From the cell containing the given text, extract its center point as [X, Y] coordinate. 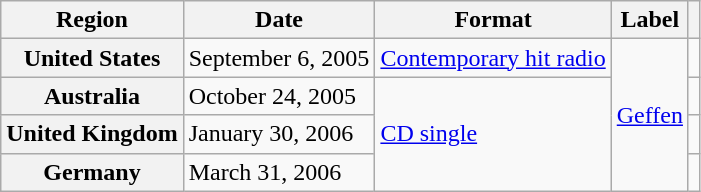
Label [650, 20]
January 30, 2006 [279, 134]
United Kingdom [92, 134]
Australia [92, 96]
March 31, 2006 [279, 172]
Region [92, 20]
Date [279, 20]
Geffen [650, 115]
Contemporary hit radio [493, 58]
September 6, 2005 [279, 58]
United States [92, 58]
Germany [92, 172]
October 24, 2005 [279, 96]
Format [493, 20]
CD single [493, 134]
